Capture the cell that displays the provided text and extract its (x, y) central coordinate. 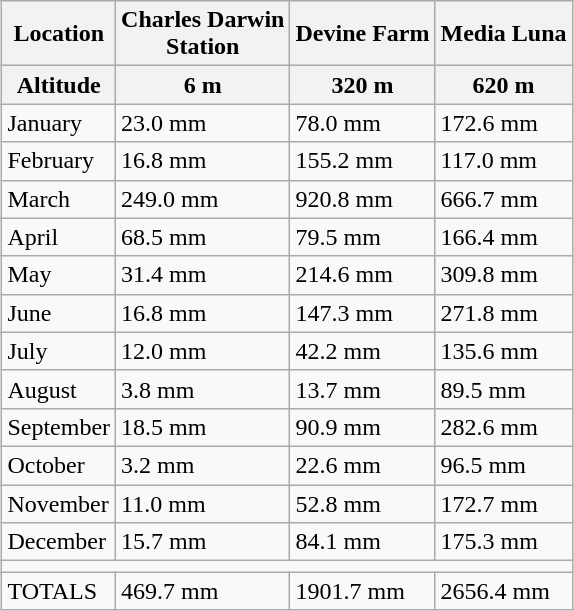
84.1 mm (362, 542)
147.3 mm (362, 313)
Location (59, 34)
1901.7 mm (362, 591)
June (59, 313)
90.9 mm (362, 427)
July (59, 351)
31.4 mm (203, 275)
February (59, 161)
79.5 mm (362, 237)
3.8 mm (203, 389)
Charles DarwinStation (203, 34)
12.0 mm (203, 351)
2656.4 mm (504, 591)
920.8 mm (362, 199)
August (59, 389)
666.7 mm (504, 199)
April (59, 237)
166.4 mm (504, 237)
117.0 mm (504, 161)
172.7 mm (504, 503)
15.7 mm (203, 542)
214.6 mm (362, 275)
78.0 mm (362, 123)
November (59, 503)
11.0 mm (203, 503)
December (59, 542)
3.2 mm (203, 465)
309.8 mm (504, 275)
13.7 mm (362, 389)
68.5 mm (203, 237)
Devine Farm (362, 34)
620 m (504, 85)
155.2 mm (362, 161)
249.0 mm (203, 199)
52.8 mm (362, 503)
6 m (203, 85)
89.5 mm (504, 389)
175.3 mm (504, 542)
172.6 mm (504, 123)
42.2 mm (362, 351)
TOTALS (59, 591)
May (59, 275)
469.7 mm (203, 591)
18.5 mm (203, 427)
March (59, 199)
320 m (362, 85)
135.6 mm (504, 351)
271.8 mm (504, 313)
282.6 mm (504, 427)
23.0 mm (203, 123)
96.5 mm (504, 465)
September (59, 427)
October (59, 465)
Media Luna (504, 34)
Altitude (59, 85)
January (59, 123)
22.6 mm (362, 465)
